Capture the cell that displays the provided text and extract its [X, Y] central coordinate. 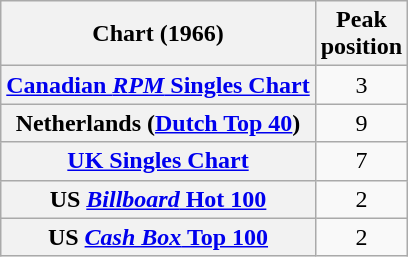
Netherlands (Dutch Top 40) [158, 123]
7 [361, 161]
Peakposition [361, 34]
UK Singles Chart [158, 161]
Canadian RPM Singles Chart [158, 85]
3 [361, 85]
9 [361, 123]
US Billboard Hot 100 [158, 199]
Chart (1966) [158, 34]
US Cash Box Top 100 [158, 237]
